Capture the cell that displays the provided text and extract its [X, Y] central coordinate. 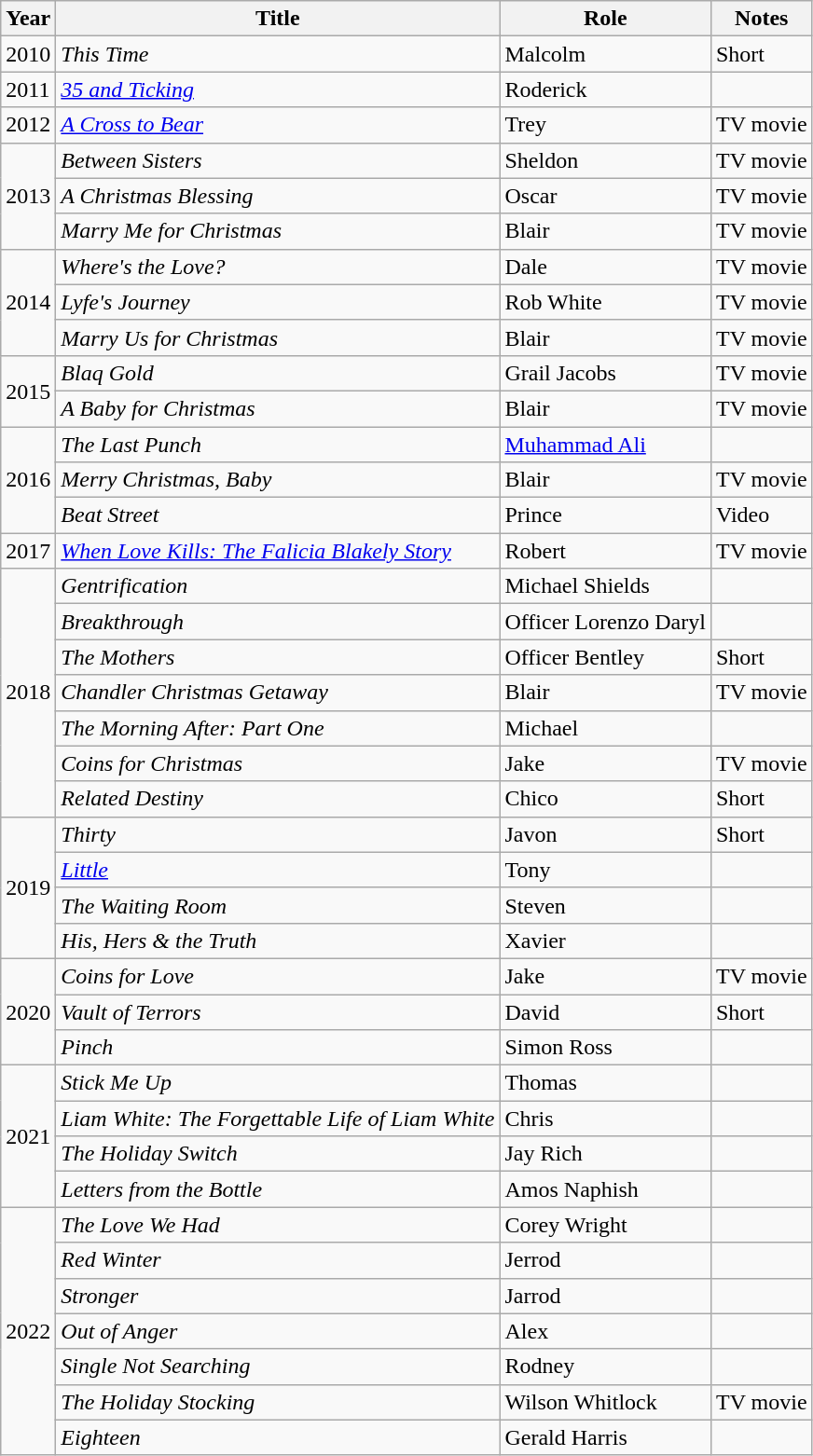
The Holiday Stocking [278, 1402]
Role [606, 19]
Chico [606, 799]
Roderick [606, 89]
Prince [606, 515]
The Waiting Room [278, 905]
2011 [28, 89]
Amos Naphish [606, 1189]
2017 [28, 551]
Dale [606, 267]
The Love We Had [278, 1225]
Trey [606, 125]
Wilson Whitlock [606, 1402]
Stick Me Up [278, 1083]
Related Destiny [278, 799]
The Mothers [278, 657]
Grail Jacobs [606, 373]
Beat Street [278, 515]
Eighteen [278, 1437]
Robert [606, 551]
Officer Bentley [606, 657]
2012 [28, 125]
Little [278, 870]
2022 [28, 1331]
2016 [28, 480]
Single Not Searching [278, 1367]
Simon Ross [606, 1048]
The Holiday Switch [278, 1154]
Where's the Love? [278, 267]
Gentrification [278, 586]
Thomas [606, 1083]
Red Winter [278, 1260]
A Baby for Christmas [278, 408]
When Love Kills: The Falicia Blakely Story [278, 551]
Year [28, 19]
Rob White [606, 302]
2013 [28, 196]
Chris [606, 1119]
Jarrod [606, 1296]
Tony [606, 870]
Muhammad Ali [606, 445]
Title [278, 19]
Alex [606, 1331]
Michael [606, 728]
Video [761, 515]
Jay Rich [606, 1154]
Officer Lorenzo Daryl [606, 622]
Vault of Terrors [278, 1011]
Lyfe's Journey [278, 302]
Between Sisters [278, 160]
Jerrod [606, 1260]
35 and Ticking [278, 89]
The Last Punch [278, 445]
Sheldon [606, 160]
Thirty [278, 834]
Notes [761, 19]
2010 [28, 54]
2015 [28, 391]
Xavier [606, 941]
David [606, 1011]
Merry Christmas, Baby [278, 480]
Breakthrough [278, 622]
2018 [28, 693]
Coins for Love [278, 976]
Out of Anger [278, 1331]
Corey Wright [606, 1225]
Liam White: The Forgettable Life of Liam White [278, 1119]
2014 [28, 302]
Michael Shields [606, 586]
Stronger [278, 1296]
Coins for Christmas [278, 763]
Pinch [278, 1048]
Marry Me for Christmas [278, 231]
His, Hers & the Truth [278, 941]
Letters from the Bottle [278, 1189]
2019 [28, 887]
Marry Us for Christmas [278, 337]
Oscar [606, 196]
Malcolm [606, 54]
Steven [606, 905]
Gerald Harris [606, 1437]
Chandler Christmas Getaway [278, 693]
This Time [278, 54]
Blaq Gold [278, 373]
Rodney [606, 1367]
2021 [28, 1136]
A Christmas Blessing [278, 196]
The Morning After: Part One [278, 728]
2020 [28, 1011]
A Cross to Bear [278, 125]
Javon [606, 834]
